Output the [X, Y] coordinate of the center of the cell containing the given text.  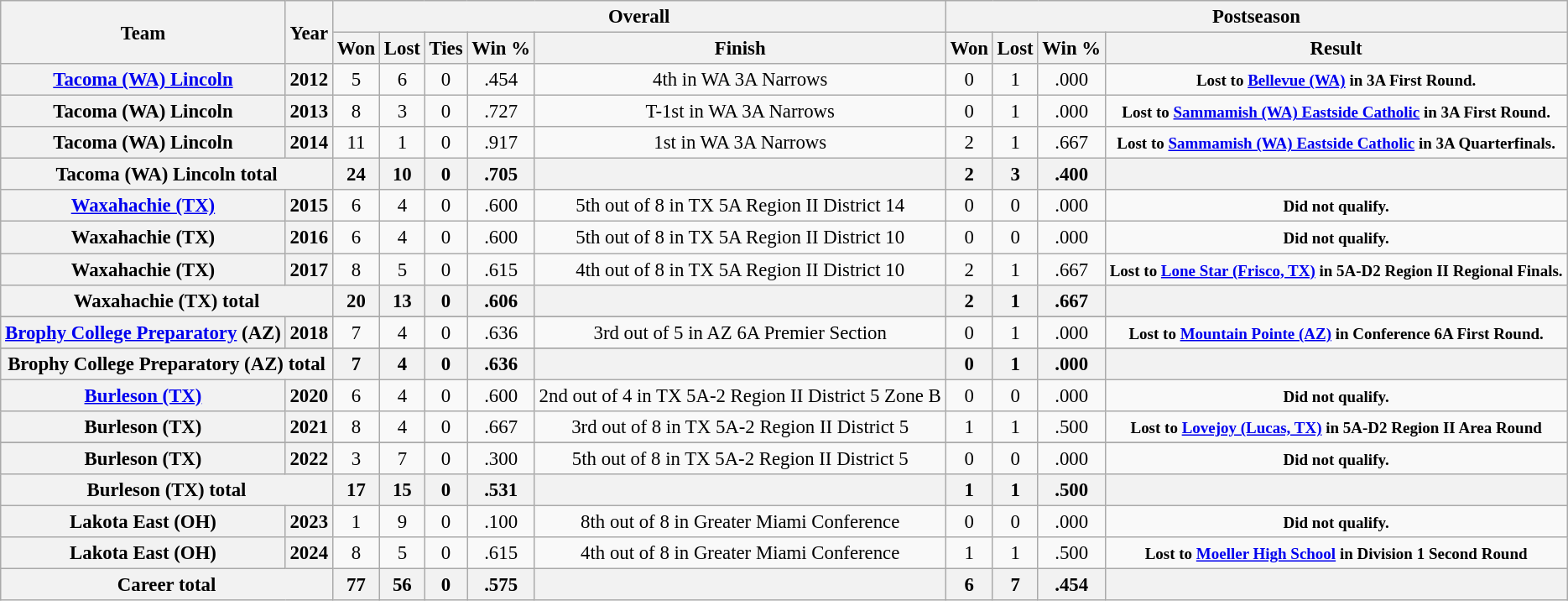
5th out of 8 in TX 5A-2 Region II District 5 [740, 458]
77 [356, 585]
4th in WA 3A Narrows [740, 80]
Burleson (TX) total [167, 490]
Tacoma (WA) Lincoln total [167, 175]
Waxahachie (TX) total [167, 300]
1st in WA 3A Narrows [740, 143]
2018 [309, 332]
T-1st in WA 3A Narrows [740, 112]
.917 [501, 143]
Ties [446, 49]
Overall [639, 17]
4th out of 8 in TX 5A Region II District 10 [740, 269]
.727 [501, 112]
2014 [309, 143]
Finish [740, 49]
Brophy College Preparatory (AZ) total [167, 363]
Result [1336, 49]
11 [356, 143]
Lost to Mountain Pointe (AZ) in Conference 6A First Round. [1336, 332]
9 [403, 521]
24 [356, 175]
10 [403, 175]
3rd out of 8 in TX 5A-2 Region II District 5 [740, 427]
13 [403, 300]
.606 [501, 300]
2020 [309, 395]
56 [403, 585]
4th out of 8 in Greater Miami Conference [740, 553]
Brophy College Preparatory (AZ) [143, 332]
.100 [501, 521]
17 [356, 490]
.575 [501, 585]
Postseason [1257, 17]
.300 [501, 458]
2024 [309, 553]
Lost to Lone Star (Frisco, TX) in 5A-D2 Region II Regional Finals. [1336, 269]
.705 [501, 175]
Lost to Sammamish (WA) Eastside Catholic in 3A First Round. [1336, 112]
Team [143, 32]
15 [403, 490]
5th out of 8 in TX 5A Region II District 10 [740, 238]
2016 [309, 238]
Lost to Sammamish (WA) Eastside Catholic in 3A Quarterfinals. [1336, 143]
.400 [1071, 175]
Lost to Bellevue (WA) in 3A First Round. [1336, 80]
Lost to Lovejoy (Lucas, TX) in 5A-D2 Region II Area Round [1336, 427]
2012 [309, 80]
5th out of 8 in TX 5A Region II District 14 [740, 206]
3rd out of 5 in AZ 6A Premier Section [740, 332]
2015 [309, 206]
2013 [309, 112]
20 [356, 300]
Career total [167, 585]
2021 [309, 427]
8th out of 8 in Greater Miami Conference [740, 521]
2022 [309, 458]
2017 [309, 269]
Year [309, 32]
2023 [309, 521]
Lost to Moeller High School in Division 1 Second Round [1336, 553]
2nd out of 4 in TX 5A-2 Region II District 5 Zone B [740, 395]
.531 [501, 490]
